Find where the given text appears and provide that cell's center as (X, Y) coordinate. 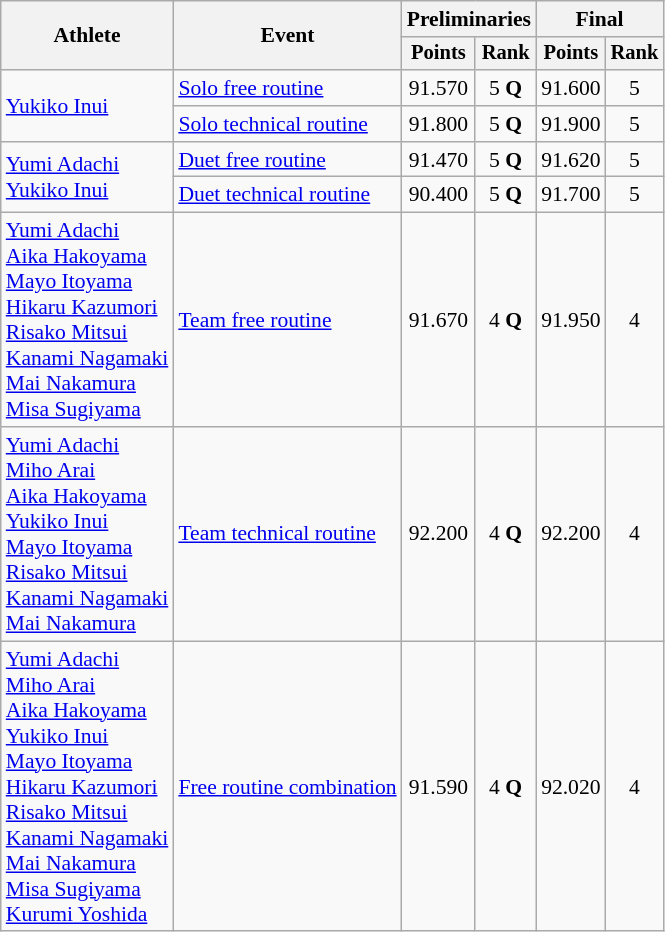
91.800 (439, 124)
91.620 (570, 160)
91.600 (570, 88)
91.570 (439, 88)
91.900 (570, 124)
Duet technical routine (287, 195)
91.950 (570, 320)
Yumi AdachiMiho AraiAika HakoyamaYukiko InuiMayo ItoyamaRisako MitsuiKanami NagamakiMai Nakamura (88, 534)
Solo free routine (287, 88)
Duet free routine (287, 160)
Solo technical routine (287, 124)
Athlete (88, 36)
Preliminaries (469, 19)
Yumi AdachiAika HakoyamaMayo ItoyamaHikaru KazumoriRisako MitsuiKanami NagamakiMai NakamuraMisa Sugiyama (88, 320)
Yumi AdachiMiho AraiAika HakoyamaYukiko InuiMayo ItoyamaHikaru KazumoriRisako MitsuiKanami NagamakiMai NakamuraMisa SugiyamaKurumi Yoshida (88, 786)
Free routine combination (287, 786)
Final (600, 19)
Yukiko Inui (88, 106)
Team free routine (287, 320)
Team technical routine (287, 534)
90.400 (439, 195)
92.020 (570, 786)
91.470 (439, 160)
Yumi AdachiYukiko Inui (88, 178)
91.700 (570, 195)
Event (287, 36)
91.590 (439, 786)
91.670 (439, 320)
